Identify which cell holds the provided text, then report its [X, Y] central coordinate. 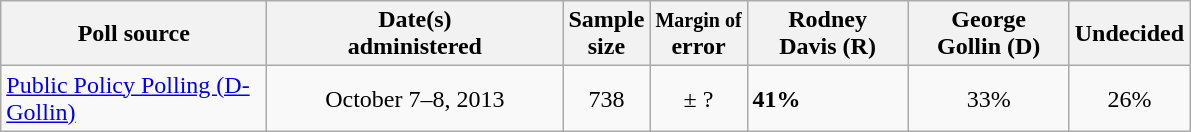
October 7–8, 2013 [415, 98]
41% [828, 98]
Margin oferror [698, 34]
Samplesize [606, 34]
33% [988, 98]
Public Policy Polling (D-Gollin) [134, 98]
Poll source [134, 34]
Date(s)administered [415, 34]
± ? [698, 98]
Undecided [1129, 34]
738 [606, 98]
26% [1129, 98]
GeorgeGollin (D) [988, 34]
RodneyDavis (R) [828, 34]
